Scan for the cell matching the given text and deliver its [X, Y] coordinate at center. 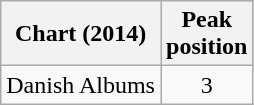
3 [206, 85]
Peakposition [206, 34]
Danish Albums [81, 85]
Chart (2014) [81, 34]
